Determine the (X, Y) coordinate at the center of the cell enclosing the given text.  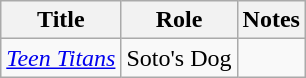
Role (179, 20)
Notes (271, 20)
Teen Titans (61, 58)
Soto's Dog (179, 58)
Title (61, 20)
